Scan for the cell matching the given text and deliver its (x, y) coordinate at center. 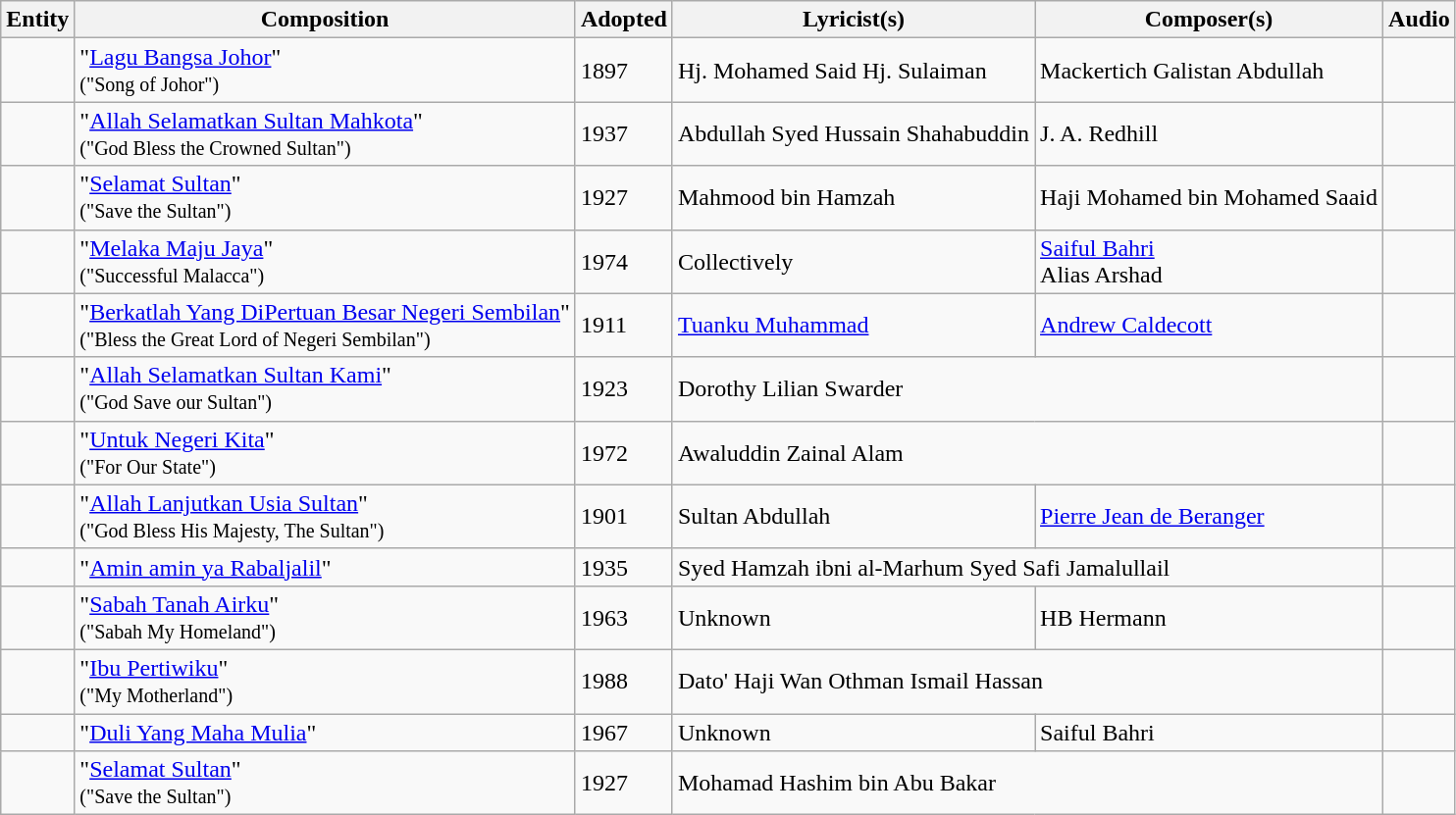
1988 (624, 681)
Audio (1420, 20)
1972 (624, 453)
J. A. Redhill (1209, 133)
Saiful Bahri (1209, 733)
Awaluddin Zainal Alam (1027, 453)
Saiful BahriAlias Arshad (1209, 261)
Syed Hamzah ibni al-Marhum Syed Safi Jamalullail (1027, 567)
"Melaka Maju Jaya"("Successful Malacca") (326, 261)
1937 (624, 133)
Hj. Mohamed Said Hj. Sulaiman (854, 71)
"Sabah Tanah Airku"("Sabah My Homeland") (326, 618)
HB Hermann (1209, 618)
Dorothy Lilian Swarder (1027, 388)
"Duli Yang Maha Mulia" (326, 733)
Tuanku Muhammad (854, 326)
Composition (326, 20)
Haji Mohamed bin Mohamed Saaid (1209, 198)
"Berkatlah Yang DiPertuan Besar Negeri Sembilan"("Bless the Great Lord of Negeri Sembilan") (326, 326)
Andrew Caldecott (1209, 326)
"Allah Selamatkan Sultan Kami"("God Save our Sultan") (326, 388)
Abdullah Syed Hussain Shahabuddin (854, 133)
1974 (624, 261)
1967 (624, 733)
Mahmood bin Hamzah (854, 198)
1897 (624, 71)
"Allah Selamatkan Sultan Mahkota"("God Bless the Crowned Sultan") (326, 133)
"Amin amin ya Rabaljalil" (326, 567)
Composer(s) (1209, 20)
1963 (624, 618)
Adopted (624, 20)
1923 (624, 388)
"Ibu Pertiwiku"("My Motherland") (326, 681)
Entity (37, 20)
Mohamad Hashim bin Abu Bakar (1027, 783)
Collectively (854, 261)
1935 (624, 567)
"Lagu Bangsa Johor"("Song of Johor") (326, 71)
1901 (624, 516)
"Allah Lanjutkan Usia Sultan"("God Bless His Majesty, The Sultan") (326, 516)
Dato' Haji Wan Othman Ismail Hassan (1027, 681)
Pierre Jean de Beranger (1209, 516)
Lyricist(s) (854, 20)
1911 (624, 326)
Mackertich Galistan Abdullah (1209, 71)
"Untuk Negeri Kita"("For Our State") (326, 453)
Sultan Abdullah (854, 516)
